Identify which cell holds the provided text, then report its (X, Y) central coordinate. 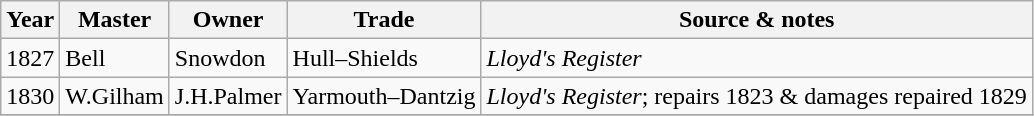
W.Gilham (115, 96)
Snowdon (228, 58)
Yarmouth–Dantzig (384, 96)
J.H.Palmer (228, 96)
Bell (115, 58)
1830 (30, 96)
Master (115, 20)
Owner (228, 20)
1827 (30, 58)
Hull–Shields (384, 58)
Lloyd's Register (756, 58)
Source & notes (756, 20)
Trade (384, 20)
Year (30, 20)
Lloyd's Register; repairs 1823 & damages repaired 1829 (756, 96)
